Pinpoint the cell where the given text exists, returning its [X, Y] midpoint coordinate. 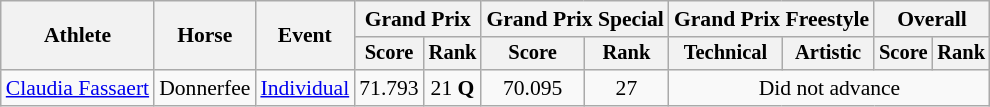
Grand Prix [418, 19]
Individual [304, 88]
Artistic [828, 54]
Event [304, 36]
Did not advance [830, 88]
Donnerfee [204, 88]
Athlete [78, 36]
Grand Prix Special [575, 19]
Technical [726, 54]
27 [626, 88]
21 Q [453, 88]
71.793 [388, 88]
Overall [932, 19]
Grand Prix Freestyle [772, 19]
70.095 [532, 88]
Horse [204, 36]
Claudia Fassaert [78, 88]
